Return (X, Y) of the center of cell containing provided text 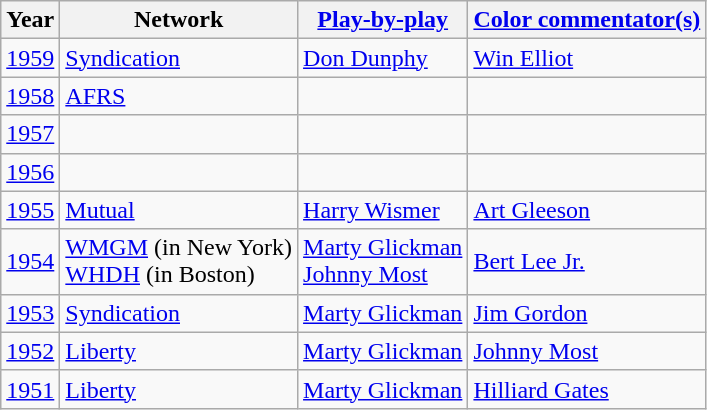
Hilliard Gates (587, 389)
Network (179, 20)
Win Elliot (587, 58)
Color commentator(s) (587, 20)
Year (30, 20)
Johnny Most (587, 351)
Bert Lee Jr. (587, 262)
1951 (30, 389)
1957 (30, 134)
1952 (30, 351)
Mutual (179, 210)
1955 (30, 210)
WMGM (in New York)WHDH (in Boston) (179, 262)
Marty GlickmanJohnny Most (383, 262)
Play-by-play (383, 20)
Jim Gordon (587, 313)
AFRS (179, 96)
1954 (30, 262)
Harry Wismer (383, 210)
1958 (30, 96)
1959 (30, 58)
Don Dunphy (383, 58)
Art Gleeson (587, 210)
1956 (30, 172)
1953 (30, 313)
